Extract the [x, y] coordinate from the center of the cell holding the provided text.  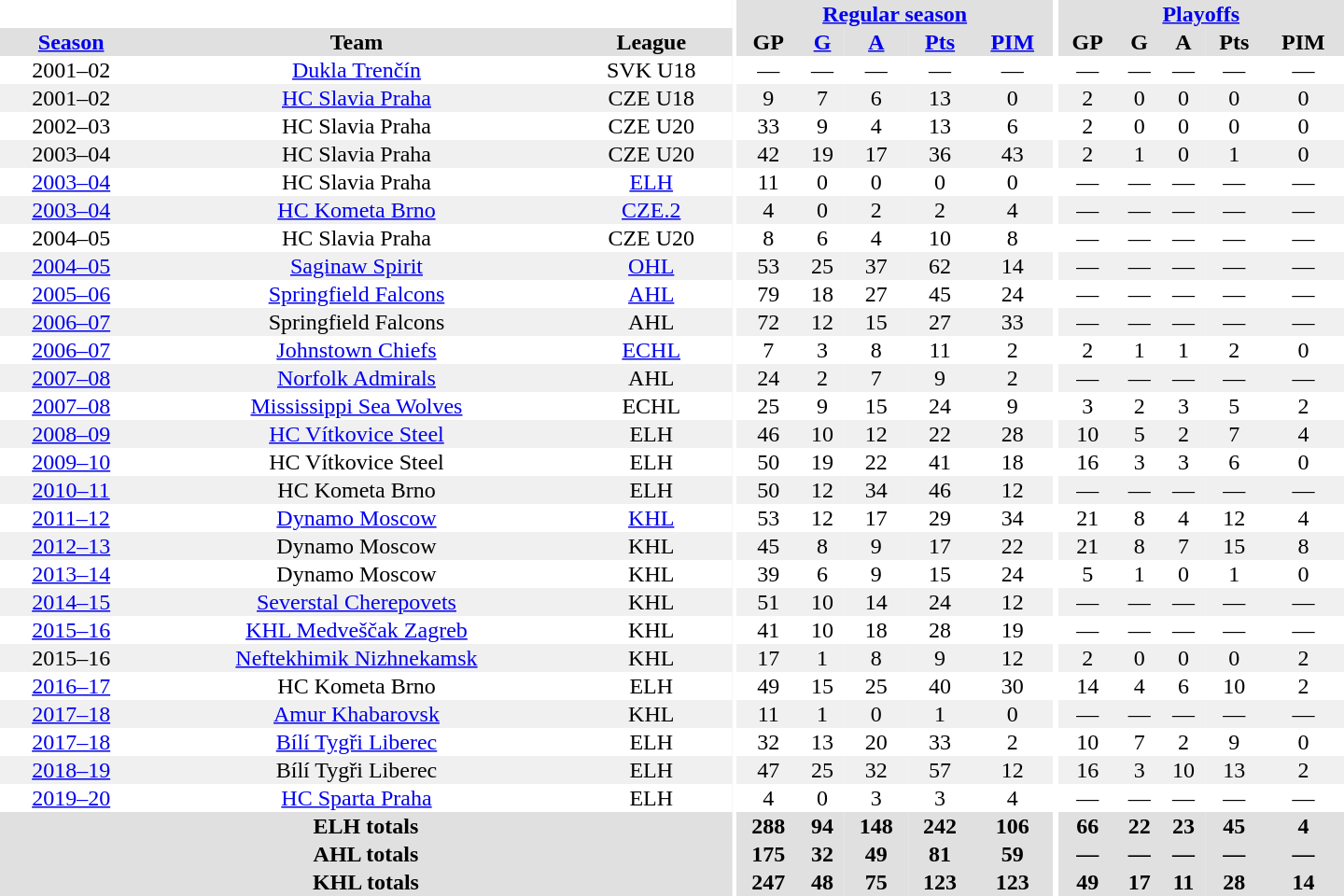
66 [1087, 826]
Season [71, 42]
CZE.2 [651, 210]
OHL [651, 266]
2016–17 [71, 686]
Team [357, 42]
Dukla Trenčín [357, 70]
30 [1012, 686]
Amur Khabarovsk [357, 714]
Norfolk Admirals [357, 378]
48 [821, 882]
2011–12 [71, 518]
47 [768, 770]
2019–20 [71, 798]
CZE U18 [651, 98]
Mississippi Sea Wolves [357, 406]
39 [768, 574]
ELH totals [366, 826]
148 [876, 826]
SVK U18 [651, 70]
AHL totals [366, 854]
HC Sparta Praha [357, 798]
KHL totals [366, 882]
288 [768, 826]
29 [940, 518]
40 [940, 686]
242 [940, 826]
94 [821, 826]
75 [876, 882]
36 [940, 154]
59 [1012, 854]
42 [768, 154]
Neftekhimik Nizhnekamsk [357, 658]
2014–15 [71, 602]
Playoffs [1200, 14]
37 [876, 266]
Johnstown Chiefs [357, 350]
20 [876, 742]
72 [768, 322]
2009–10 [71, 462]
23 [1183, 826]
Severstal Cherepovets [357, 602]
62 [940, 266]
2013–14 [71, 574]
106 [1012, 826]
43 [1012, 154]
KHL Medveščak Zagreb [357, 630]
2008–09 [71, 434]
2010–11 [71, 490]
2018–19 [71, 770]
79 [768, 294]
51 [768, 602]
247 [768, 882]
81 [940, 854]
Saginaw Spirit [357, 266]
2012–13 [71, 546]
Regular season [894, 14]
2005–06 [71, 294]
League [651, 42]
2002–03 [71, 126]
175 [768, 854]
57 [940, 770]
